Determine the [x, y] coordinate at the center of the cell enclosing the given text.  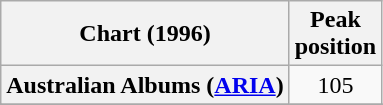
Chart (1996) [145, 34]
Australian Albums (ARIA) [145, 85]
Peak position [335, 34]
105 [335, 85]
